Identify which cell holds the provided text, then report its (x, y) central coordinate. 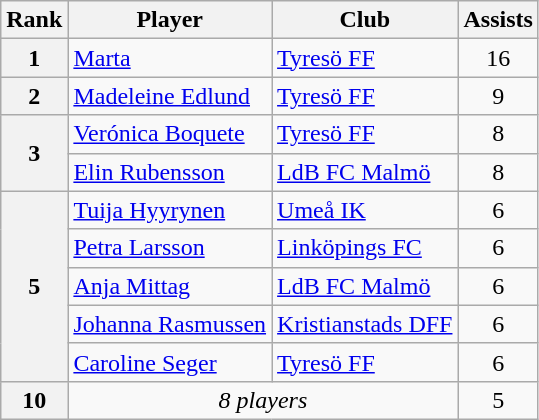
Caroline Seger (170, 362)
Johanna Rasmussen (170, 324)
Anja Mittag (170, 286)
Rank (34, 20)
8 players (263, 400)
9 (498, 96)
Player (170, 20)
1 (34, 58)
Umeå IK (365, 210)
Tuija Hyyrynen (170, 210)
Verónica Boquete (170, 134)
Marta (170, 58)
Kristianstads DFF (365, 324)
10 (34, 400)
Petra Larsson (170, 248)
Madeleine Edlund (170, 96)
Club (365, 20)
2 (34, 96)
Assists (498, 20)
Elin Rubensson (170, 172)
16 (498, 58)
3 (34, 153)
Linköpings FC (365, 248)
